Return the (x, y) coordinate for the center point of the cell that contains the specified text.  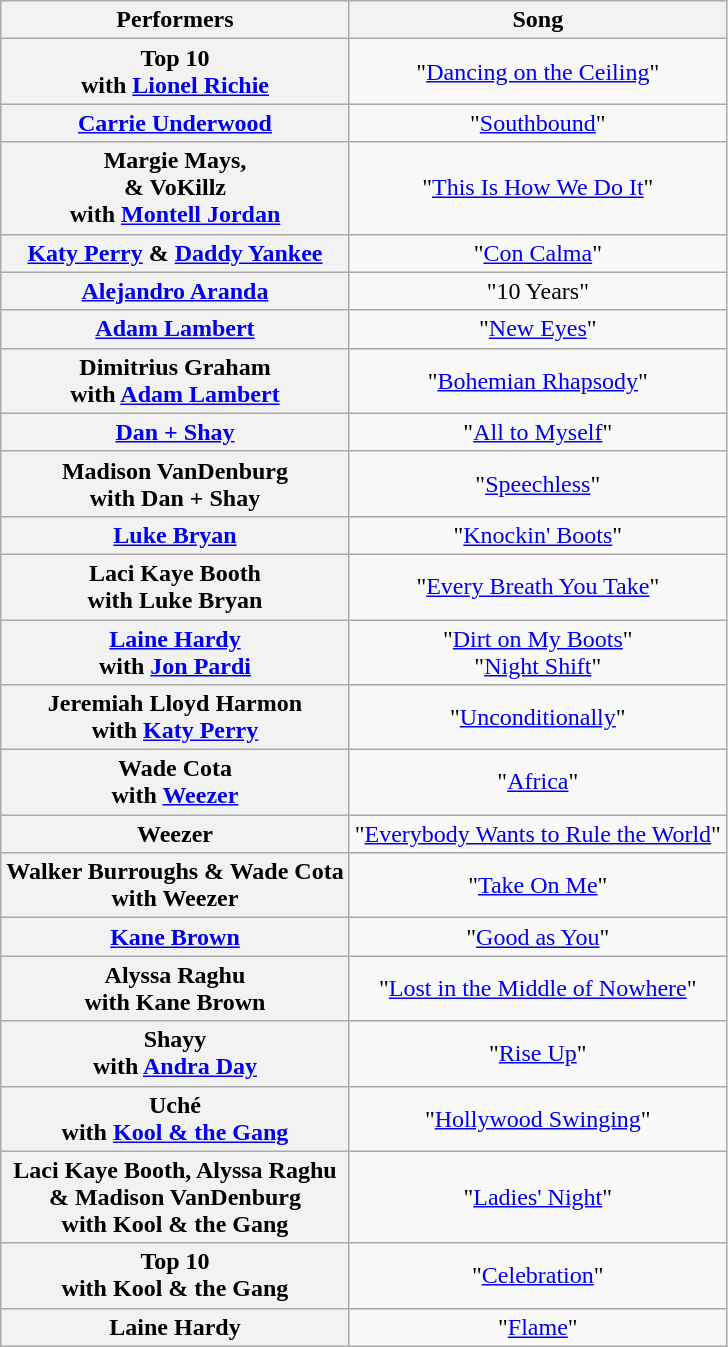
"Hollywood Swinging" (538, 1118)
Laci Kaye Boothwith Luke Bryan (175, 586)
Carrie Underwood (175, 123)
Luke Bryan (175, 535)
"Flame" (538, 1327)
Top 10with Kool & the Gang (175, 1276)
Dimitrius Grahamwith Adam Lambert (175, 380)
"All to Myself" (538, 432)
"Take On Me" (538, 886)
Kane Brown (175, 937)
Laine Hardywith Jon Pardi (175, 652)
"Africa" (538, 782)
Laine Hardy (175, 1327)
Wade Cotawith Weezer (175, 782)
Margie Mays, & VoKillzwith Montell Jordan (175, 188)
"10 Years" (538, 291)
"Unconditionally" (538, 718)
Weezer (175, 834)
"Bohemian Rhapsody" (538, 380)
Alyssa Raghuwith Kane Brown (175, 988)
"Good as You" (538, 937)
"Speechless" (538, 484)
Katy Perry & Daddy Yankee (175, 253)
Dan + Shay (175, 432)
Performers (175, 20)
Song (538, 20)
"Con Calma" (538, 253)
"Rise Up" (538, 1054)
"Everybody Wants to Rule the World" (538, 834)
Madison VanDenburgwith Dan + Shay (175, 484)
Alejandro Aranda (175, 291)
"New Eyes" (538, 329)
"Ladies' Night" (538, 1197)
Adam Lambert (175, 329)
Laci Kaye Booth, Alyssa Raghu& Madison VanDenburgwith Kool & the Gang (175, 1197)
Jeremiah Lloyd Harmonwith Katy Perry (175, 718)
"Lost in the Middle of Nowhere" (538, 988)
Uchéwith Kool & the Gang (175, 1118)
Top 10with Lionel Richie (175, 72)
"Dancing on the Ceiling" (538, 72)
"This Is How We Do It" (538, 188)
"Celebration" (538, 1276)
Shayywith Andra Day (175, 1054)
"Every Breath You Take" (538, 586)
"Knockin' Boots" (538, 535)
Walker Burroughs & Wade Cotawith Weezer (175, 886)
"Southbound" (538, 123)
"Dirt on My Boots""Night Shift" (538, 652)
